Output the (x, y) coordinate of the center of the cell containing the given text.  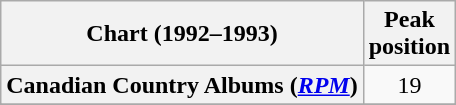
19 (409, 85)
Canadian Country Albums (RPM) (182, 85)
Peakposition (409, 34)
Chart (1992–1993) (182, 34)
